Pinpoint the cell where the given text exists, returning its (X, Y) midpoint coordinate. 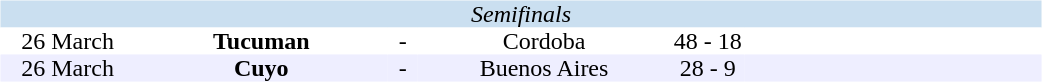
Semifinals (520, 14)
Cordoba (544, 42)
Buenos Aires (544, 68)
28 - 9 (708, 68)
Tucuman (262, 42)
Cuyo (262, 68)
48 - 18 (708, 42)
